Provide the [X, Y] coordinate of the cell's center where the given text is located.  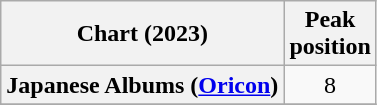
Chart (2023) [142, 34]
8 [330, 85]
Japanese Albums (Oricon) [142, 85]
Peakposition [330, 34]
